Search for the cell housing the specified text and yield its [X, Y] center coordinate. 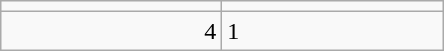
4 [112, 31]
1 [332, 31]
